Return the [X, Y] coordinate for the center point of the cell that contains the specified text.  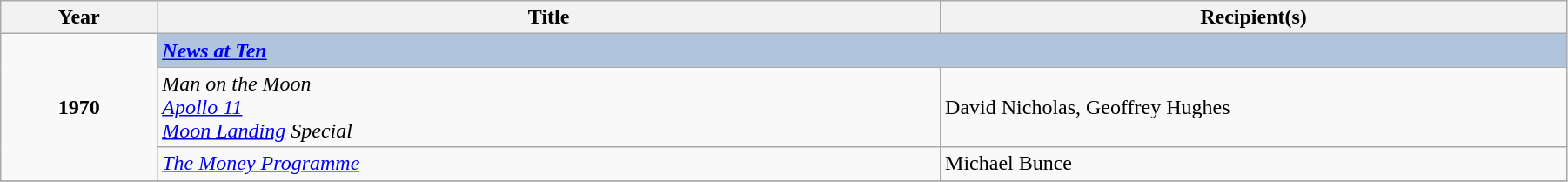
News at Ten [862, 51]
Recipient(s) [1254, 17]
Title [549, 17]
David Nicholas, Geoffrey Hughes [1254, 107]
Year [79, 17]
The Money Programme [549, 164]
1970 [79, 107]
Man on the MoonApollo 11Moon Landing Special [549, 107]
Michael Bunce [1254, 164]
